Search for the cell housing the specified text and yield its (x, y) center coordinate. 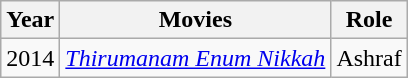
Thirumanam Enum Nikkah (196, 58)
2014 (30, 58)
Ashraf (369, 58)
Year (30, 20)
Movies (196, 20)
Role (369, 20)
